Detect which cell encompasses the target text, then output its [X, Y] center coordinate. 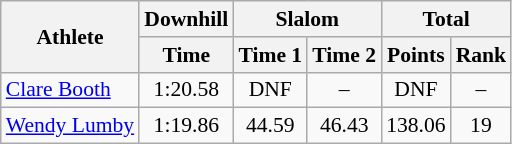
Slalom [307, 19]
138.06 [416, 126]
Clare Booth [70, 90]
Total [446, 19]
Wendy Lumby [70, 126]
Points [416, 55]
Rank [482, 55]
Downhill [186, 19]
1:20.58 [186, 90]
1:19.86 [186, 126]
Time 1 [270, 55]
Athlete [70, 36]
19 [482, 126]
Time 2 [344, 55]
44.59 [270, 126]
Time [186, 55]
46.43 [344, 126]
